Provide the (x, y) coordinate of the cell's center where the given text is located.  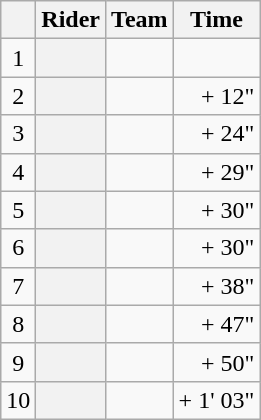
6 (18, 248)
4 (18, 172)
+ 24" (216, 134)
Time (216, 20)
+ 29" (216, 172)
+ 50" (216, 362)
+ 12" (216, 96)
Team (140, 20)
2 (18, 96)
10 (18, 400)
+ 47" (216, 324)
+ 38" (216, 286)
8 (18, 324)
7 (18, 286)
3 (18, 134)
5 (18, 210)
+ 1' 03" (216, 400)
1 (18, 58)
9 (18, 362)
Rider (71, 20)
